Output the [X, Y] coordinate of the center of the cell containing the given text.  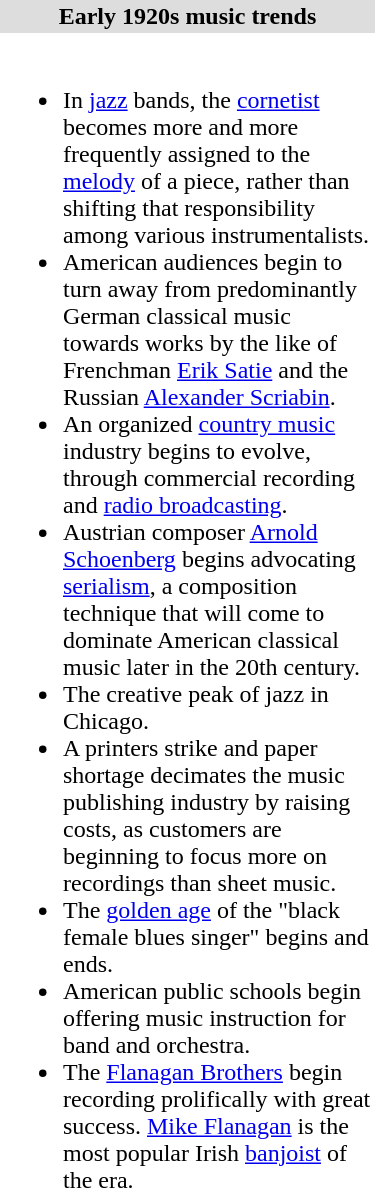
Early 1920s music trends [188, 16]
